Pinpoint the cell where the given text exists, returning its [x, y] midpoint coordinate. 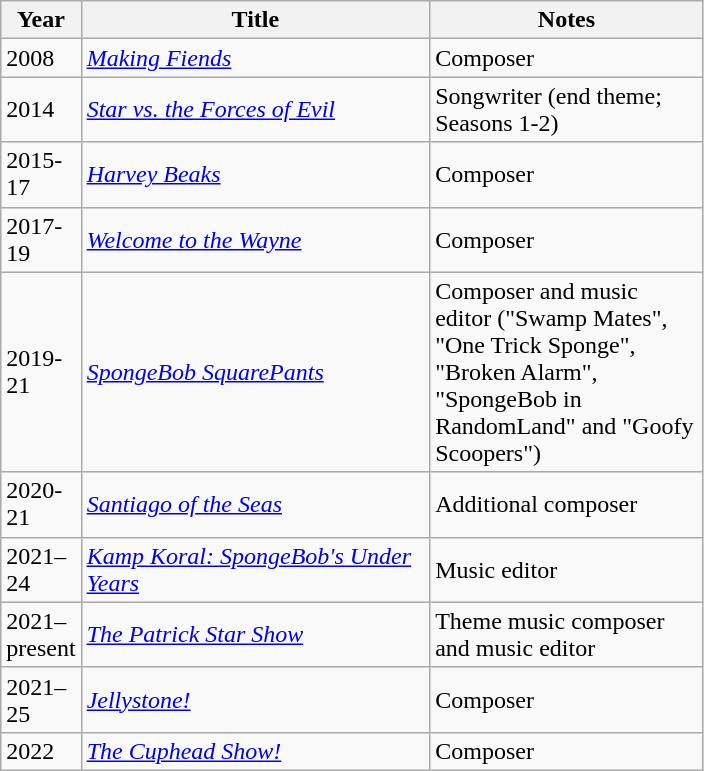
Year [41, 20]
Notes [567, 20]
The Patrick Star Show [256, 634]
2008 [41, 58]
The Cuphead Show! [256, 751]
2021–24 [41, 570]
2022 [41, 751]
Additional composer [567, 504]
2021–present [41, 634]
Making Fiends [256, 58]
2017-19 [41, 240]
2019-21 [41, 372]
Songwriter (end theme; Seasons 1-2) [567, 110]
Santiago of the Seas [256, 504]
Jellystone! [256, 700]
Harvey Beaks [256, 174]
Welcome to the Wayne [256, 240]
Composer and music editor ("Swamp Mates", "One Trick Sponge", "Broken Alarm", "SpongeBob in RandomLand" and "Goofy Scoopers") [567, 372]
2021–25 [41, 700]
Music editor [567, 570]
Theme music composer and music editor [567, 634]
Title [256, 20]
2014 [41, 110]
Kamp Koral: SpongeBob's Under Years [256, 570]
Star vs. the Forces of Evil [256, 110]
2020-21 [41, 504]
2015-17 [41, 174]
SpongeBob SquarePants [256, 372]
